Locate the cell with the specified text and output its [x, y] center coordinate. 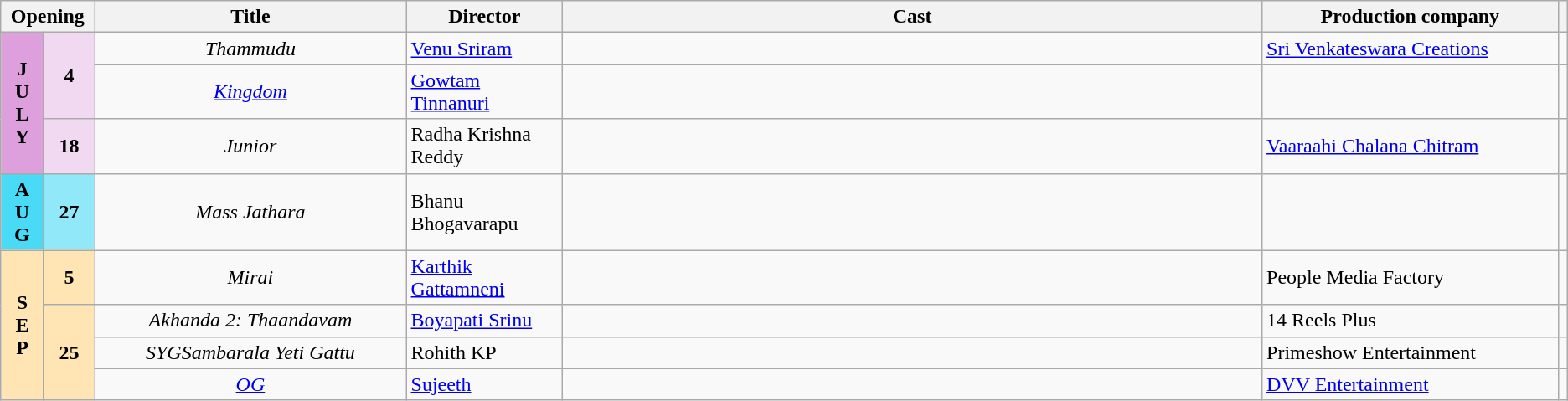
Vaaraahi Chalana Chitram [1411, 146]
5 [69, 278]
Sri Venkateswara Creations [1411, 49]
14 Reels Plus [1411, 321]
Mass Jathara [250, 212]
Production company [1411, 17]
People Media Factory [1411, 278]
27 [69, 212]
Title [250, 17]
4 [69, 75]
SEP [22, 325]
Opening [48, 17]
Primeshow Entertainment [1411, 352]
25 [69, 352]
Kingdom [250, 92]
DVV Entertainment [1411, 384]
Gowtam Tinnanuri [484, 92]
Radha Krishna Reddy [484, 146]
OG [250, 384]
Rohith KP [484, 352]
Cast [913, 17]
Boyapati Srinu [484, 321]
Thammudu [250, 49]
Karthik Gattamneni [484, 278]
Akhanda 2: Thaandavam [250, 321]
Sujeeth [484, 384]
Venu Sriram [484, 49]
Junior [250, 146]
Bhanu Bhogavarapu [484, 212]
SYGSambarala Yeti Gattu [250, 352]
Director [484, 17]
Mirai [250, 278]
JULY [22, 103]
18 [69, 146]
AUG [22, 212]
